Pinpoint the cell where the given text exists, returning its [x, y] midpoint coordinate. 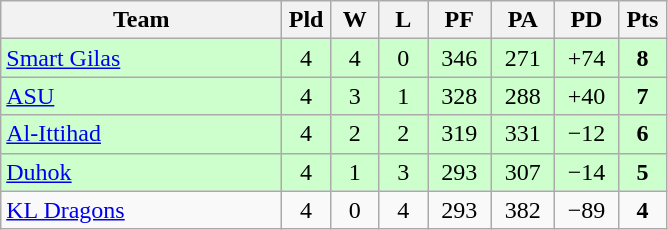
5 [642, 172]
−14 [587, 172]
−89 [587, 210]
Pld [306, 20]
−12 [587, 134]
8 [642, 58]
271 [523, 58]
382 [523, 210]
L [404, 20]
Smart Gilas [142, 58]
7 [642, 96]
+74 [587, 58]
Team [142, 20]
PA [523, 20]
PF [460, 20]
319 [460, 134]
331 [523, 134]
W [354, 20]
Al-Ittihad [142, 134]
Duhok [142, 172]
KL Dragons [142, 210]
ASU [142, 96]
6 [642, 134]
307 [523, 172]
+40 [587, 96]
328 [460, 96]
288 [523, 96]
Pts [642, 20]
346 [460, 58]
PD [587, 20]
